Identify which cell holds the provided text, then report its [x, y] central coordinate. 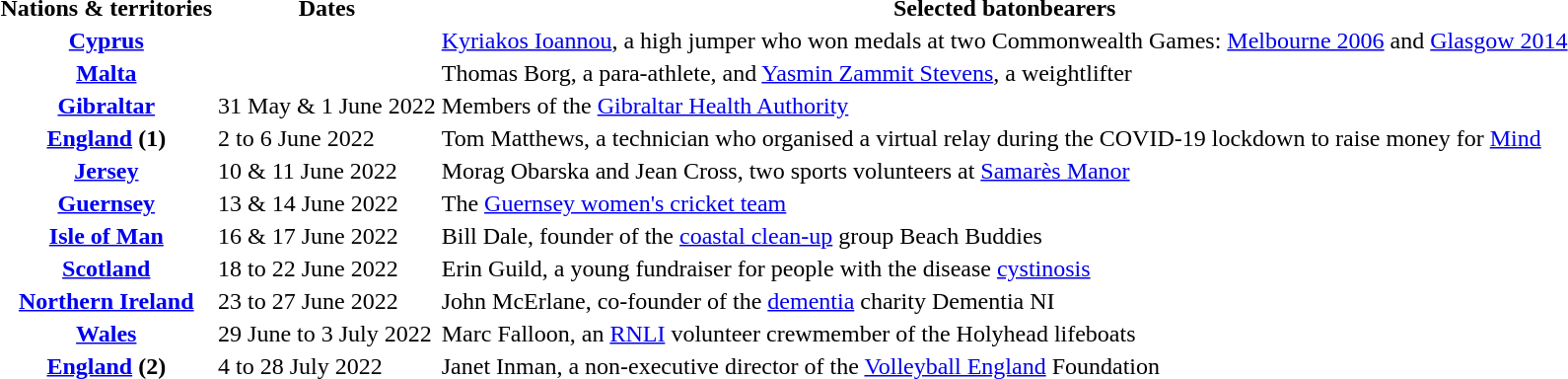
10 & 11 June 2022 [327, 171]
16 & 17 June 2022 [327, 236]
2 to 6 June 2022 [327, 138]
31 May & 1 June 2022 [327, 106]
23 to 27 June 2022 [327, 301]
13 & 14 June 2022 [327, 203]
18 to 22 June 2022 [327, 268]
29 June to 3 July 2022 [327, 334]
